Locate the cell with the specified text and output its [x, y] center coordinate. 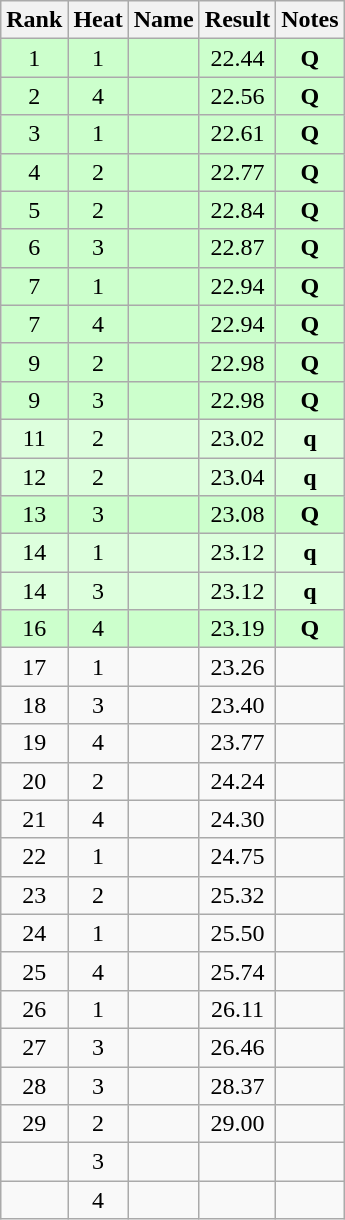
23.19 [237, 629]
11 [34, 438]
22.77 [237, 172]
25.32 [237, 895]
12 [34, 477]
22.44 [237, 58]
Result [237, 20]
Heat [98, 20]
Notes [310, 20]
Name [164, 20]
22.87 [237, 248]
16 [34, 629]
26 [34, 1009]
23.40 [237, 705]
28.37 [237, 1085]
27 [34, 1047]
23.08 [237, 515]
24.30 [237, 819]
25 [34, 971]
13 [34, 515]
22.84 [237, 210]
29 [34, 1124]
5 [34, 210]
23.26 [237, 667]
25.74 [237, 971]
Rank [34, 20]
28 [34, 1085]
19 [34, 743]
23.77 [237, 743]
26.46 [237, 1047]
22.56 [237, 96]
24 [34, 933]
24.75 [237, 857]
23 [34, 895]
6 [34, 248]
23.04 [237, 477]
22.61 [237, 134]
21 [34, 819]
29.00 [237, 1124]
23.02 [237, 438]
24.24 [237, 781]
18 [34, 705]
22 [34, 857]
26.11 [237, 1009]
17 [34, 667]
25.50 [237, 933]
20 [34, 781]
